For the text-containing cell, return its midpoint in (X, Y) coordinate format. 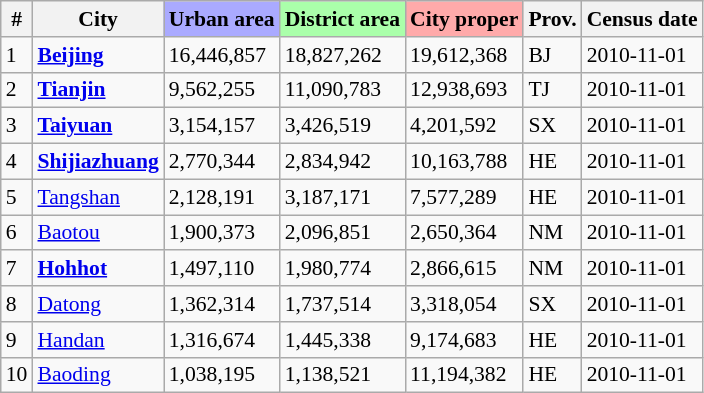
1,737,514 (342, 304)
9,562,255 (222, 90)
4 (17, 162)
1,497,110 (222, 269)
Handan (98, 340)
3,187,171 (342, 197)
9,174,683 (464, 340)
Taiyuan (98, 126)
Baoding (98, 375)
Tianjin (98, 90)
7 (17, 269)
3 (17, 126)
2,866,615 (464, 269)
Datong (98, 304)
5 (17, 197)
District area (342, 19)
2,096,851 (342, 233)
Beijing (98, 55)
16,446,857 (222, 55)
2,650,364 (464, 233)
11,194,382 (464, 375)
1,980,774 (342, 269)
11,090,783 (342, 90)
BJ (552, 55)
19,612,368 (464, 55)
Shijiazhuang (98, 162)
2,834,942 (342, 162)
2 (17, 90)
Census date (642, 19)
1,316,674 (222, 340)
# (17, 19)
3,154,157 (222, 126)
Baotou (98, 233)
City proper (464, 19)
3,318,054 (464, 304)
3,426,519 (342, 126)
9 (17, 340)
1,362,314 (222, 304)
10,163,788 (464, 162)
6 (17, 233)
Tangshan (98, 197)
Urban area (222, 19)
1,445,338 (342, 340)
Hohhot (98, 269)
1,038,195 (222, 375)
TJ (552, 90)
City (98, 19)
8 (17, 304)
10 (17, 375)
1,900,373 (222, 233)
2,128,191 (222, 197)
1 (17, 55)
12,938,693 (464, 90)
2,770,344 (222, 162)
Prov. (552, 19)
4,201,592 (464, 126)
18,827,262 (342, 55)
7,577,289 (464, 197)
1,138,521 (342, 375)
